Provide the [X, Y] coordinate of the cell's center where the given text is located.  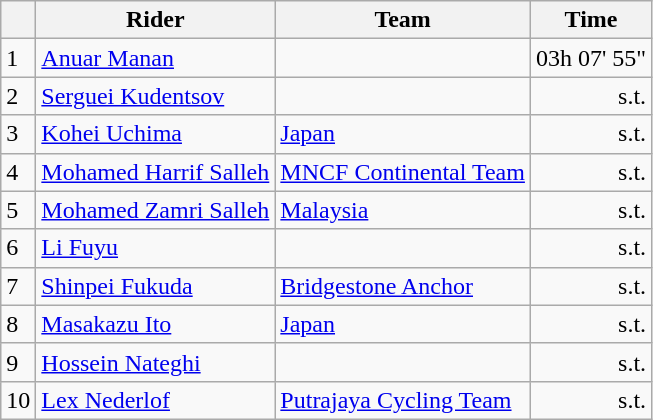
Mohamed Harrif Salleh [156, 172]
Kohei Uchima [156, 134]
Bridgestone Anchor [403, 286]
Li Fuyu [156, 248]
Malaysia [403, 210]
Time [590, 20]
10 [18, 400]
5 [18, 210]
Putrajaya Cycling Team [403, 400]
9 [18, 362]
Serguei Kudentsov [156, 96]
Mohamed Zamri Salleh [156, 210]
7 [18, 286]
Shinpei Fukuda [156, 286]
6 [18, 248]
Masakazu Ito [156, 324]
Team [403, 20]
Anuar Manan [156, 58]
3 [18, 134]
Lex Nederlof [156, 400]
1 [18, 58]
8 [18, 324]
2 [18, 96]
Hossein Nateghi [156, 362]
MNCF Continental Team [403, 172]
4 [18, 172]
03h 07' 55" [590, 58]
Rider [156, 20]
